Provide the [x, y] coordinate of the cell's center where the given text is located.  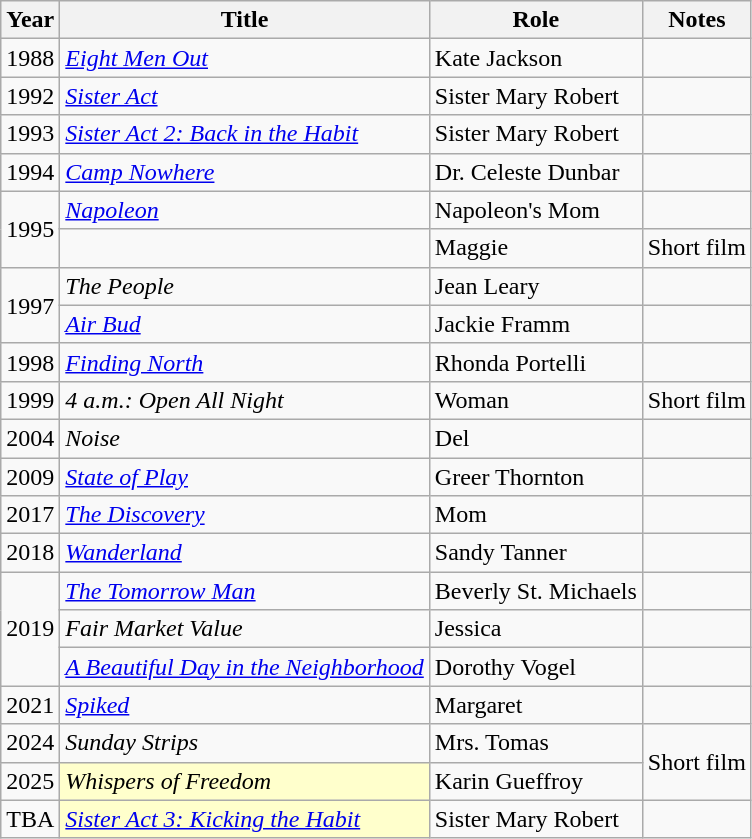
Jackie Framm [536, 324]
Del [536, 438]
Greer Thornton [536, 477]
Finding North [244, 362]
1993 [30, 134]
Title [244, 20]
Sunday Strips [244, 743]
1999 [30, 400]
Karin Gueffroy [536, 781]
State of Play [244, 477]
2018 [30, 553]
Eight Men Out [244, 58]
Whispers of Freedom [244, 781]
2024 [30, 743]
The Tomorrow Man [244, 591]
Napoleon [244, 210]
Role [536, 20]
1992 [30, 96]
Sister Act 2: Back in the Habit [244, 134]
Jessica [536, 629]
Mrs. Tomas [536, 743]
1988 [30, 58]
Dr. Celeste Dunbar [536, 172]
Notes [696, 20]
Dorothy Vogel [536, 667]
Rhonda Portelli [536, 362]
Sister Act 3: Kicking the Habit [244, 819]
Air Bud [244, 324]
Wanderland [244, 553]
Jean Leary [536, 286]
Napoleon's Mom [536, 210]
Maggie [536, 248]
Beverly St. Michaels [536, 591]
1998 [30, 362]
Noise [244, 438]
Sister Act [244, 96]
2019 [30, 629]
Sandy Tanner [536, 553]
The Discovery [244, 515]
1997 [30, 305]
2009 [30, 477]
Margaret [536, 705]
A Beautiful Day in the Neighborhood [244, 667]
Spiked [244, 705]
Woman [536, 400]
2025 [30, 781]
TBA [30, 819]
2004 [30, 438]
1995 [30, 229]
Kate Jackson [536, 58]
Year [30, 20]
1994 [30, 172]
4 a.m.: Open All Night [244, 400]
Camp Nowhere [244, 172]
2021 [30, 705]
Mom [536, 515]
2017 [30, 515]
Fair Market Value [244, 629]
The People [244, 286]
